Scan for the cell matching the given text and deliver its (x, y) coordinate at center. 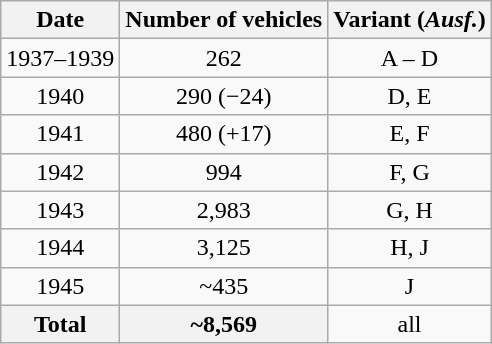
262 (224, 58)
Total (60, 324)
1940 (60, 96)
Variant (Ausf.) (410, 20)
G, H (410, 210)
1945 (60, 286)
~435 (224, 286)
3,125 (224, 248)
J (410, 286)
F, G (410, 172)
all (410, 324)
~8,569 (224, 324)
1942 (60, 172)
1937–1939 (60, 58)
H, J (410, 248)
1944 (60, 248)
2,983 (224, 210)
480 (+17) (224, 134)
Date (60, 20)
D, E (410, 96)
E, F (410, 134)
994 (224, 172)
Number of vehicles (224, 20)
A – D (410, 58)
1943 (60, 210)
1941 (60, 134)
290 (−24) (224, 96)
